Locate the cell with the specified text and output its (X, Y) center coordinate. 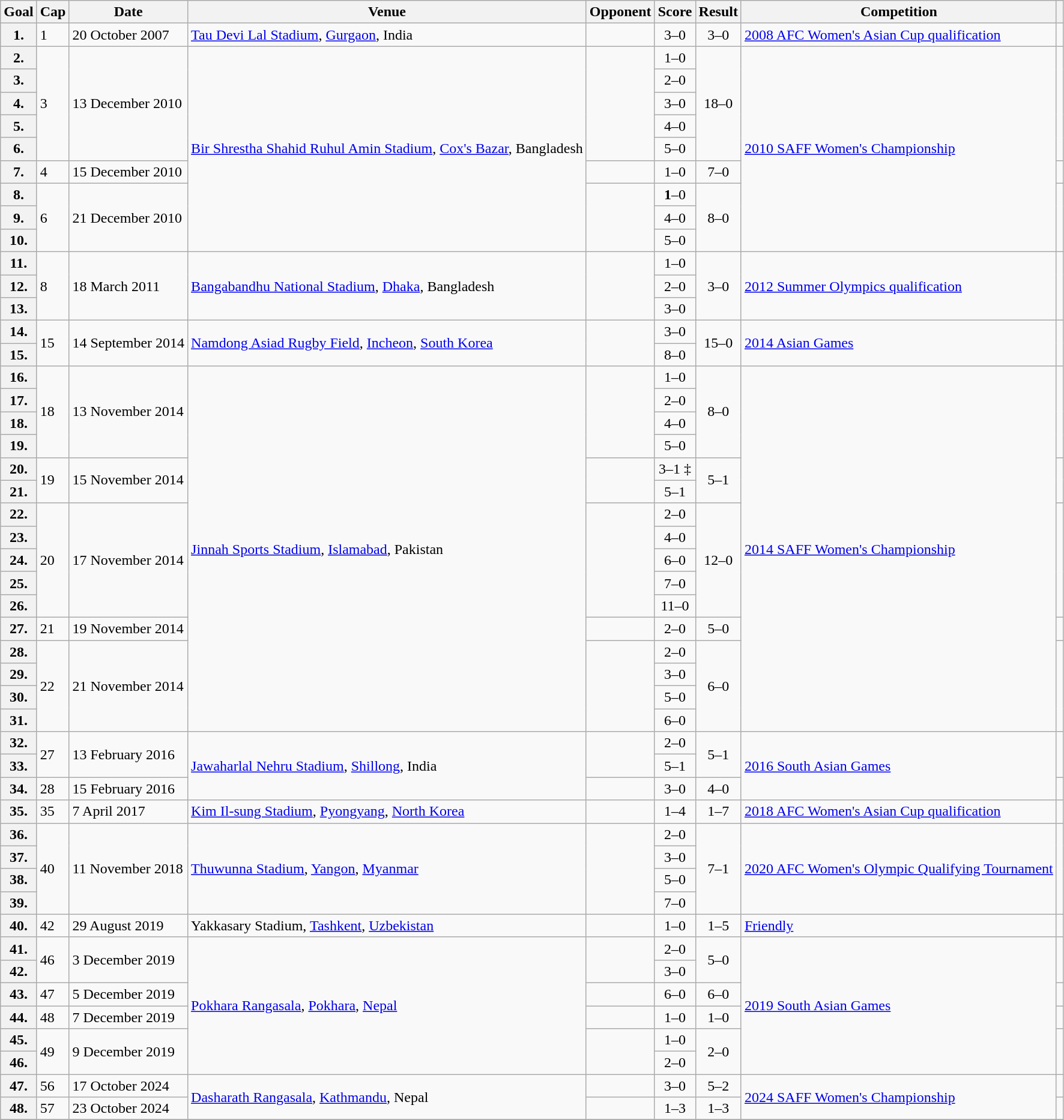
11. (19, 263)
14. (19, 332)
Cap (53, 12)
27. (19, 628)
3–1 ‡ (675, 469)
15–0 (718, 343)
56 (53, 1086)
13 December 2010 (128, 103)
Competition (898, 12)
46 (53, 960)
1 (53, 35)
39. (19, 903)
18 March 2011 (128, 286)
4. (19, 103)
2008 AFC Women's Asian Cup qualification (898, 35)
29. (19, 675)
22 (53, 685)
3. (19, 80)
38. (19, 880)
Score (675, 12)
18 (53, 412)
41. (19, 948)
2018 AFC Women's Asian Cup qualification (898, 811)
Kim Il-sung Stadium, Pyongyang, North Korea (387, 811)
25. (19, 583)
10. (19, 240)
1–4 (675, 811)
Pokhara Rangasala, Pokhara, Nepal (387, 1005)
9 December 2019 (128, 1052)
19 (53, 480)
19 November 2014 (128, 628)
12–0 (718, 560)
57 (53, 1109)
49 (53, 1052)
4 (53, 172)
5 December 2019 (128, 994)
Opponent (620, 12)
47 (53, 994)
1. (19, 35)
21 (53, 628)
20 October 2007 (128, 35)
13 November 2014 (128, 412)
15 December 2010 (128, 172)
42. (19, 971)
17. (19, 400)
11–0 (675, 606)
Bangabandhu National Stadium, Dhaka, Bangladesh (387, 286)
2020 AFC Women's Olympic Qualifying Tournament (898, 869)
15 November 2014 (128, 480)
7. (19, 172)
23 October 2024 (128, 1109)
5. (19, 126)
32. (19, 743)
17 October 2024 (128, 1086)
Bir Shrestha Shahid Ruhul Amin Stadium, Cox's Bazar, Bangladesh (387, 149)
28. (19, 651)
6 (53, 217)
17 November 2014 (128, 560)
15 (53, 343)
2024 SAFF Women's Championship (898, 1097)
44. (19, 1017)
30. (19, 697)
23. (19, 537)
21 December 2010 (128, 217)
33. (19, 766)
7–1 (718, 869)
45. (19, 1040)
46. (19, 1063)
18. (19, 423)
28 (53, 789)
Thuwunna Stadium, Yangon, Myanmar (387, 869)
2014 SAFF Women's Championship (898, 549)
15 February 2016 (128, 789)
Dasharath Rangasala, Kathmandu, Nepal (387, 1097)
34. (19, 789)
15. (19, 355)
1–5 (718, 926)
48. (19, 1109)
42 (53, 926)
16. (19, 378)
8. (19, 194)
9. (19, 217)
1–7 (718, 811)
12. (19, 286)
20. (19, 469)
48 (53, 1017)
13. (19, 309)
24. (19, 560)
26. (19, 606)
5–2 (718, 1086)
2019 South Asian Games (898, 1005)
37. (19, 857)
20 (53, 560)
Friendly (898, 926)
Goal (19, 12)
21 November 2014 (128, 685)
19. (19, 446)
18–0 (718, 103)
14 September 2014 (128, 343)
47. (19, 1086)
6. (19, 149)
40. (19, 926)
2012 Summer Olympics qualification (898, 286)
Namdong Asiad Rugby Field, Incheon, South Korea (387, 343)
7 December 2019 (128, 1017)
Tau Devi Lal Stadium, Gurgaon, India (387, 35)
3 December 2019 (128, 960)
40 (53, 869)
7 April 2017 (128, 811)
8 (53, 286)
35 (53, 811)
2016 South Asian Games (898, 766)
Yakkasary Stadium, Tashkent, Uzbekistan (387, 926)
27 (53, 754)
3 (53, 103)
11 November 2018 (128, 869)
2. (19, 58)
2010 SAFF Women's Championship (898, 149)
13 February 2016 (128, 754)
Jinnah Sports Stadium, Islamabad, Pakistan (387, 549)
Date (128, 12)
29 August 2019 (128, 926)
21. (19, 492)
Jawaharlal Nehru Stadium, Shillong, India (387, 766)
31. (19, 720)
Result (718, 12)
35. (19, 811)
22. (19, 514)
2014 Asian Games (898, 343)
43. (19, 994)
36. (19, 834)
Venue (387, 12)
